Determine the (x, y) coordinate at the center of the cell enclosing the given text.  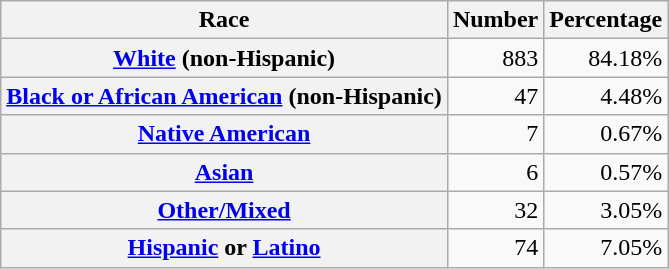
3.05% (606, 210)
883 (495, 58)
4.48% (606, 96)
Hispanic or Latino (224, 248)
6 (495, 172)
47 (495, 96)
White (non-Hispanic) (224, 58)
32 (495, 210)
Number (495, 20)
Asian (224, 172)
Percentage (606, 20)
84.18% (606, 58)
Other/Mixed (224, 210)
0.57% (606, 172)
0.67% (606, 134)
Race (224, 20)
74 (495, 248)
7.05% (606, 248)
Black or African American (non-Hispanic) (224, 96)
7 (495, 134)
Native American (224, 134)
